Return the [X, Y] coordinate for the center point of the cell that contains the specified text.  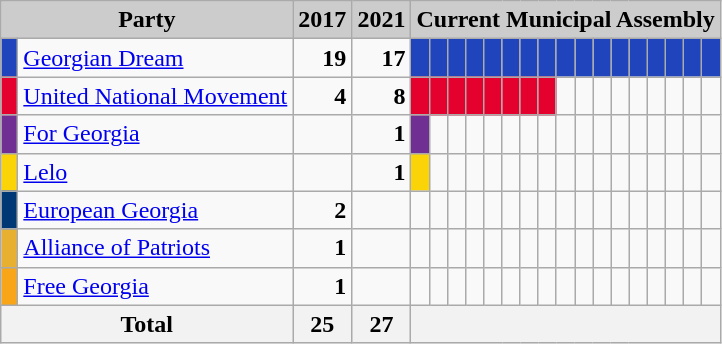
19 [322, 58]
Current Municipal Assembly [566, 20]
For Georgia [156, 134]
United National Movement [156, 96]
Lelo [156, 172]
Free Georgia [156, 286]
Total [147, 324]
Party [147, 20]
European Georgia [156, 210]
Georgian Dream [156, 58]
17 [382, 58]
2 [322, 210]
4 [322, 96]
25 [322, 324]
27 [382, 324]
8 [382, 96]
2021 [382, 20]
2017 [322, 20]
Alliance of Patriots [156, 248]
